Find where the given text appears and provide that cell's center as (X, Y) coordinate. 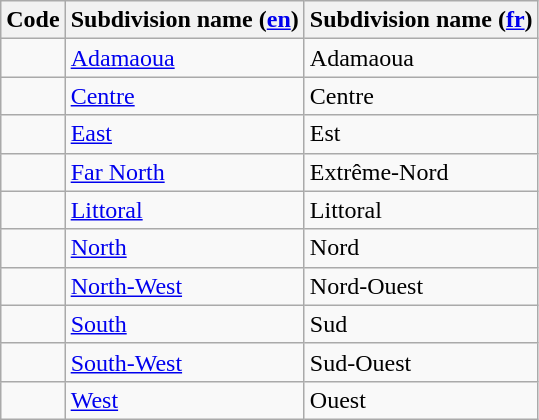
Subdivision name (en) (184, 20)
North-West (184, 286)
Nord-Ouest (421, 286)
Extrême-Nord (421, 172)
South (184, 324)
Ouest (421, 400)
Sud-Ouest (421, 362)
Code (33, 20)
Est (421, 134)
Subdivision name (fr) (421, 20)
North (184, 248)
South-West (184, 362)
Sud (421, 324)
West (184, 400)
Far North (184, 172)
East (184, 134)
Nord (421, 248)
